Find where the given text appears and provide that cell's center as (X, Y) coordinate. 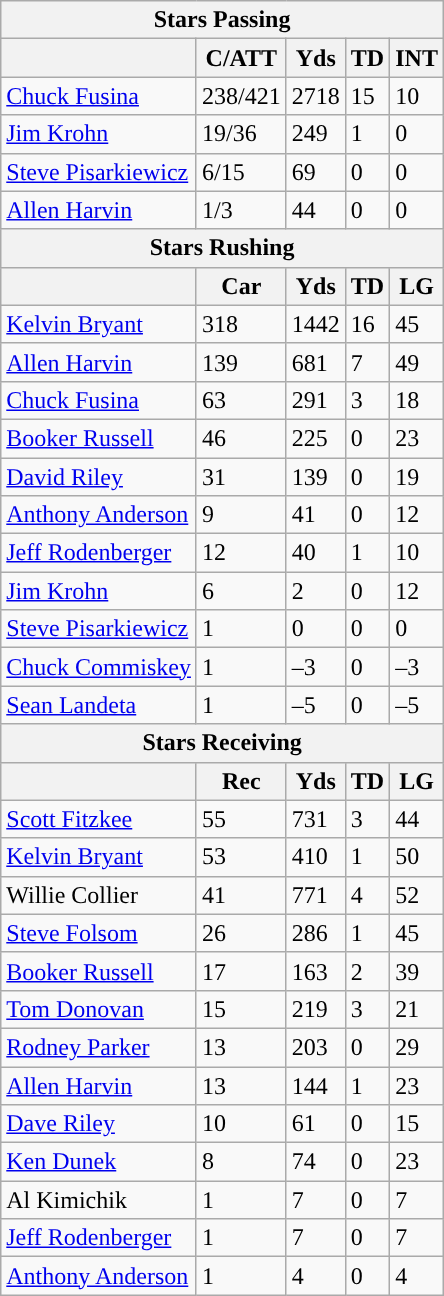
Steve Folsom (99, 933)
203 (316, 1047)
249 (316, 134)
INT (417, 58)
6 (241, 591)
63 (241, 400)
6/15 (241, 172)
225 (316, 438)
69 (316, 172)
Ken Dunek (99, 1162)
Sean Landeta (99, 705)
39 (417, 971)
David Riley (99, 477)
16 (367, 324)
Chuck Commiskey (99, 667)
1/3 (241, 210)
238/421 (241, 96)
29 (417, 1047)
771 (316, 895)
Al Kimichik (99, 1200)
53 (241, 857)
52 (417, 895)
144 (316, 1085)
318 (241, 324)
731 (316, 819)
Rodney Parker (99, 1047)
C/ATT (241, 58)
40 (316, 553)
9 (241, 515)
219 (316, 1009)
291 (316, 400)
26 (241, 933)
Scott Fitzkee (99, 819)
163 (316, 971)
74 (316, 1162)
Stars Receiving (222, 743)
Car (241, 286)
19/36 (241, 134)
Dave Riley (99, 1124)
46 (241, 438)
19 (417, 477)
Willie Collier (99, 895)
21 (417, 1009)
17 (241, 971)
Tom Donovan (99, 1009)
18 (417, 400)
55 (241, 819)
61 (316, 1124)
2718 (316, 96)
681 (316, 362)
Rec (241, 781)
410 (316, 857)
286 (316, 933)
8 (241, 1162)
1442 (316, 324)
49 (417, 362)
50 (417, 857)
31 (241, 477)
Stars Passing (222, 20)
Stars Rushing (222, 248)
